From the cell containing the given text, extract its center point as [X, Y] coordinate. 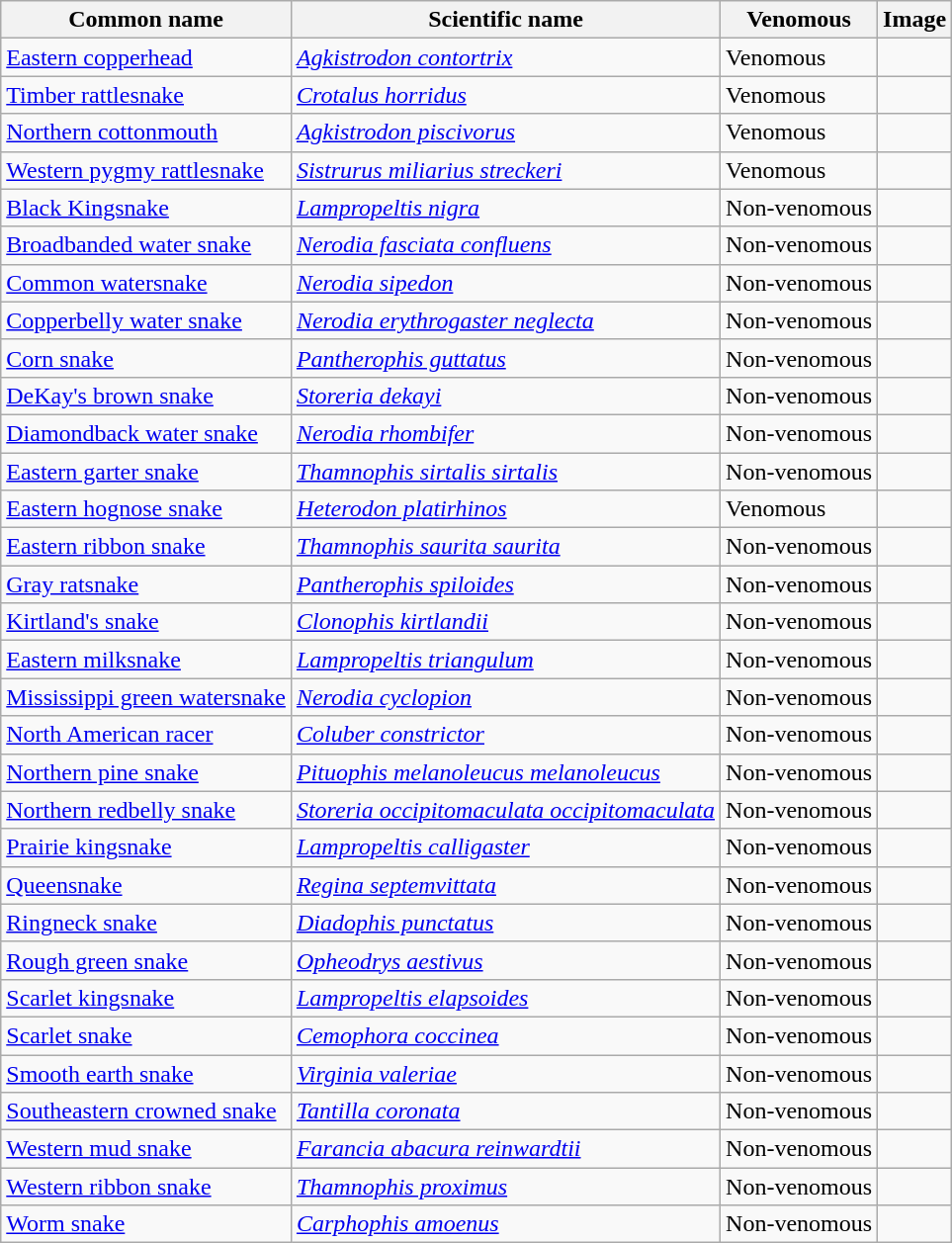
Corn snake [146, 358]
Worm snake [146, 1224]
Lampropeltis calligaster [505, 847]
Ringneck snake [146, 923]
Image [915, 20]
Lampropeltis nigra [505, 208]
Eastern ribbon snake [146, 547]
Northern cottonmouth [146, 133]
Eastern garter snake [146, 472]
Tantilla coronata [505, 1111]
Mississippi green watersnake [146, 697]
Eastern copperhead [146, 57]
Prairie kingsnake [146, 847]
Coluber constrictor [505, 735]
Agkistrodon contortrix [505, 57]
Clonophis kirtlandii [505, 622]
Common watersnake [146, 283]
Scarlet snake [146, 1035]
Scarlet kingsnake [146, 998]
Sistrurus miliarius streckeri [505, 170]
Smooth earth snake [146, 1073]
Regina septemvittata [505, 885]
Virginia valeriae [505, 1073]
Copperbelly water snake [146, 320]
Broadbanded water snake [146, 245]
Diadophis punctatus [505, 923]
Western ribbon snake [146, 1187]
Thamnophis sirtalis sirtalis [505, 472]
Timber rattlesnake [146, 95]
Pantherophis guttatus [505, 358]
Nerodia rhombifer [505, 433]
Lampropeltis elapsoides [505, 998]
Common name [146, 20]
Diamondback water snake [146, 433]
Rough green snake [146, 960]
DeKay's brown snake [146, 396]
Nerodia erythrogaster neglecta [505, 320]
Scientific name [505, 20]
Kirtland's snake [146, 622]
Nerodia sipedon [505, 283]
Farancia abacura reinwardtii [505, 1149]
Western mud snake [146, 1149]
Southeastern crowned snake [146, 1111]
Carphophis amoenus [505, 1224]
Pituophis melanoleucus melanoleucus [505, 772]
Storeria dekayi [505, 396]
Thamnophis proximus [505, 1187]
Cemophora coccinea [505, 1035]
Western pygmy rattlesnake [146, 170]
North American racer [146, 735]
Agkistrodon piscivorus [505, 133]
Black Kingsnake [146, 208]
Storeria occipitomaculata occipitomaculata [505, 810]
Queensnake [146, 885]
Northern pine snake [146, 772]
Nerodia fasciata confluens [505, 245]
Eastern hognose snake [146, 509]
Lampropeltis triangulum [505, 660]
Heterodon platirhinos [505, 509]
Nerodia cyclopion [505, 697]
Pantherophis spiloides [505, 584]
Northern redbelly snake [146, 810]
Crotalus horridus [505, 95]
Gray ratsnake [146, 584]
Thamnophis saurita saurita [505, 547]
Opheodrys aestivus [505, 960]
Eastern milksnake [146, 660]
